Capture the cell that displays the provided text and extract its (X, Y) central coordinate. 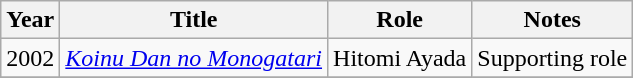
Title (194, 20)
Notes (552, 20)
Supporting role (552, 58)
Hitomi Ayada (400, 58)
Role (400, 20)
2002 (30, 58)
Year (30, 20)
Koinu Dan no Monogatari (194, 58)
